From the cell containing the given text, extract its center point as (X, Y) coordinate. 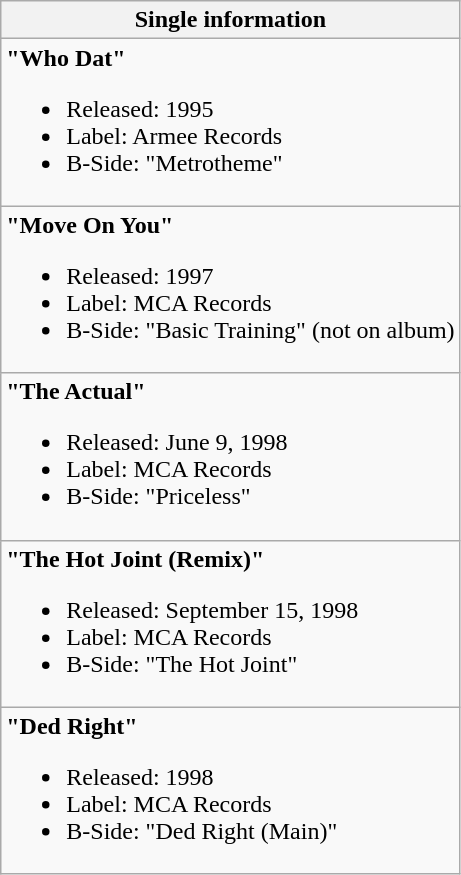
"The Actual"Released: June 9, 1998Label: MCA RecordsB-Side: "Priceless" (230, 456)
"The Hot Joint (Remix)"Released: September 15, 1998Label: MCA RecordsB-Side: "The Hot Joint" (230, 624)
"Who Dat"Released: 1995Label: Armee RecordsB-Side: "Metrotheme" (230, 122)
"Ded Right"Released: 1998Label: MCA RecordsB-Side: "Ded Right (Main)" (230, 790)
"Move On You"Released: 1997Label: MCA RecordsB-Side: "Basic Training" (not on album) (230, 290)
Single information (230, 20)
